Capture the cell that displays the provided text and extract its [x, y] central coordinate. 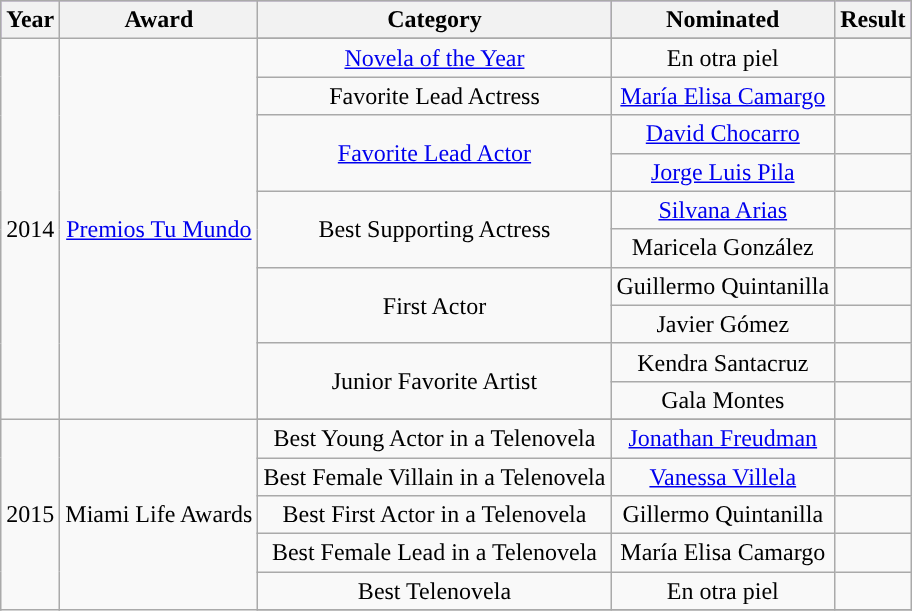
Favorite Lead Actress [434, 96]
Silvana Arias [723, 210]
Best Supporting Actress [434, 229]
Kendra Santacruz [723, 362]
Best Female Villain in a Telenovela [434, 477]
Junior Favorite Artist [434, 381]
Guillermo Quintanilla [723, 286]
Category [434, 20]
Maricela González [723, 248]
First Actor [434, 305]
Best Telenovela [434, 591]
Gala Montes [723, 400]
Best First Actor in a Telenovela [434, 515]
Miami Life Awards [159, 514]
Result [873, 20]
Javier Gómez [723, 324]
2014 [30, 230]
Favorite Lead Actor [434, 153]
Best Young Actor in a Telenovela [434, 438]
Year [30, 20]
Vanessa Villela [723, 477]
2015 [30, 514]
Gillermo Quintanilla [723, 515]
Nominated [723, 20]
Jorge Luis Pila [723, 172]
Jonathan Freudman [723, 438]
Premios Tu Mundo [159, 230]
Novela of the Year [434, 58]
Best Female Lead in a Telenovela [434, 553]
Award [159, 20]
David Chocarro [723, 134]
